Identify which cell holds the provided text, then report its (x, y) central coordinate. 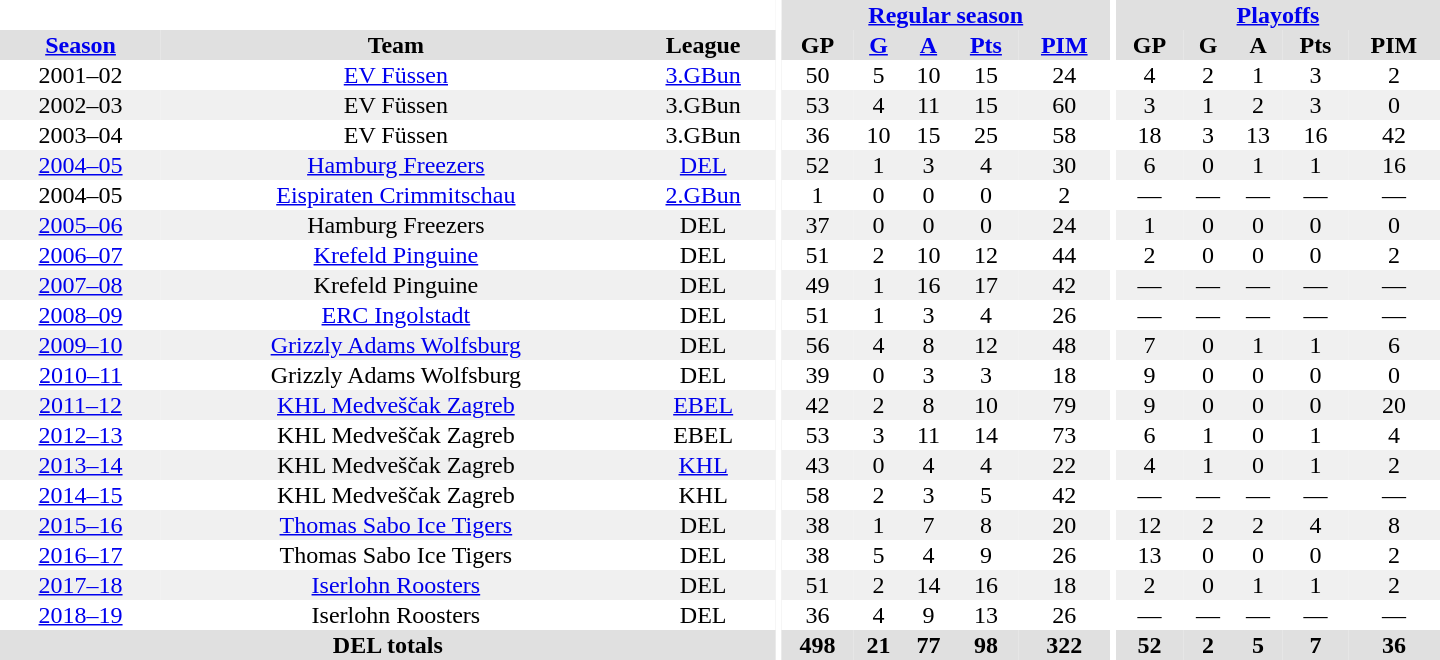
30 (1064, 165)
Season (80, 45)
43 (817, 465)
2.GBun (704, 195)
25 (986, 135)
2005–06 (80, 225)
Regular season (946, 15)
21 (879, 645)
League (704, 45)
48 (1064, 345)
2001–02 (80, 75)
60 (1064, 105)
2017–18 (80, 585)
22 (1064, 465)
77 (928, 645)
2009–10 (80, 345)
2014–15 (80, 495)
79 (1064, 405)
2018–19 (80, 615)
2002–03 (80, 105)
2010–11 (80, 375)
39 (817, 375)
2007–08 (80, 285)
50 (817, 75)
2011–12 (80, 405)
17 (986, 285)
2015–16 (80, 525)
2003–04 (80, 135)
49 (817, 285)
Playoffs (1278, 15)
ERC Ingolstadt (396, 315)
DEL totals (388, 645)
73 (1064, 435)
322 (1064, 645)
98 (986, 645)
Eispiraten Crimmitschau (396, 195)
2006–07 (80, 255)
2012–13 (80, 435)
44 (1064, 255)
56 (817, 345)
37 (817, 225)
2013–14 (80, 465)
Team (396, 45)
498 (817, 645)
2016–17 (80, 555)
2008–09 (80, 315)
